Return the [x, y] coordinate for the center point of the cell that contains the specified text.  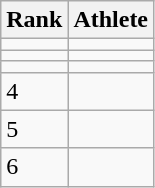
Rank [34, 20]
6 [34, 167]
4 [34, 91]
Athlete [111, 20]
5 [34, 129]
